From the cell containing the given text, extract its center point as [X, Y] coordinate. 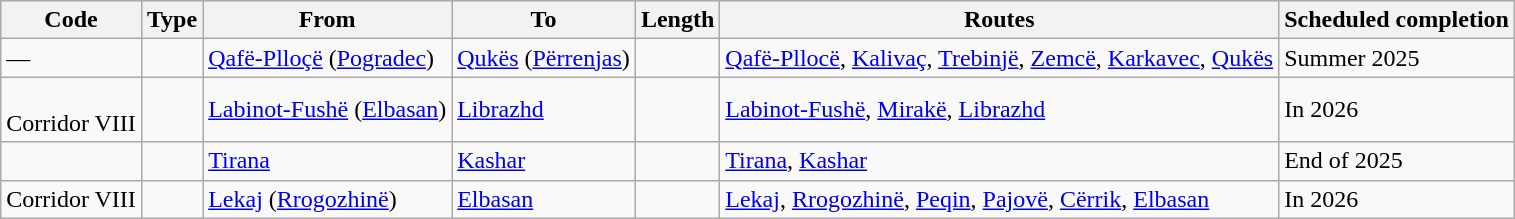
Code [72, 20]
Librazhd [544, 110]
Routes [1000, 20]
Scheduled completion [1397, 20]
Qafë-Plloçë (Pogradec) [328, 58]
Elbasan [544, 199]
Labinot-Fushë, Mirakë, Librazhd [1000, 110]
— [72, 58]
Tirana [328, 161]
Labinot-Fushë (Elbasan) [328, 110]
Kashar [544, 161]
Qafë-Pllocë, Kalivaç, Trebinjë, Zemcë, Karkavec, Qukës [1000, 58]
End of 2025 [1397, 161]
Tirana, Kashar [1000, 161]
To [544, 20]
Length [677, 20]
Summer 2025 [1397, 58]
From [328, 20]
Lekaj, Rrogozhinë, Peqin, Pajovë, Cërrik, Elbasan [1000, 199]
Qukës (Përrenjas) [544, 58]
Type [172, 20]
Lekaj (Rrogozhinë) [328, 199]
